Extract the [X, Y] coordinate from the center of the cell holding the provided text.  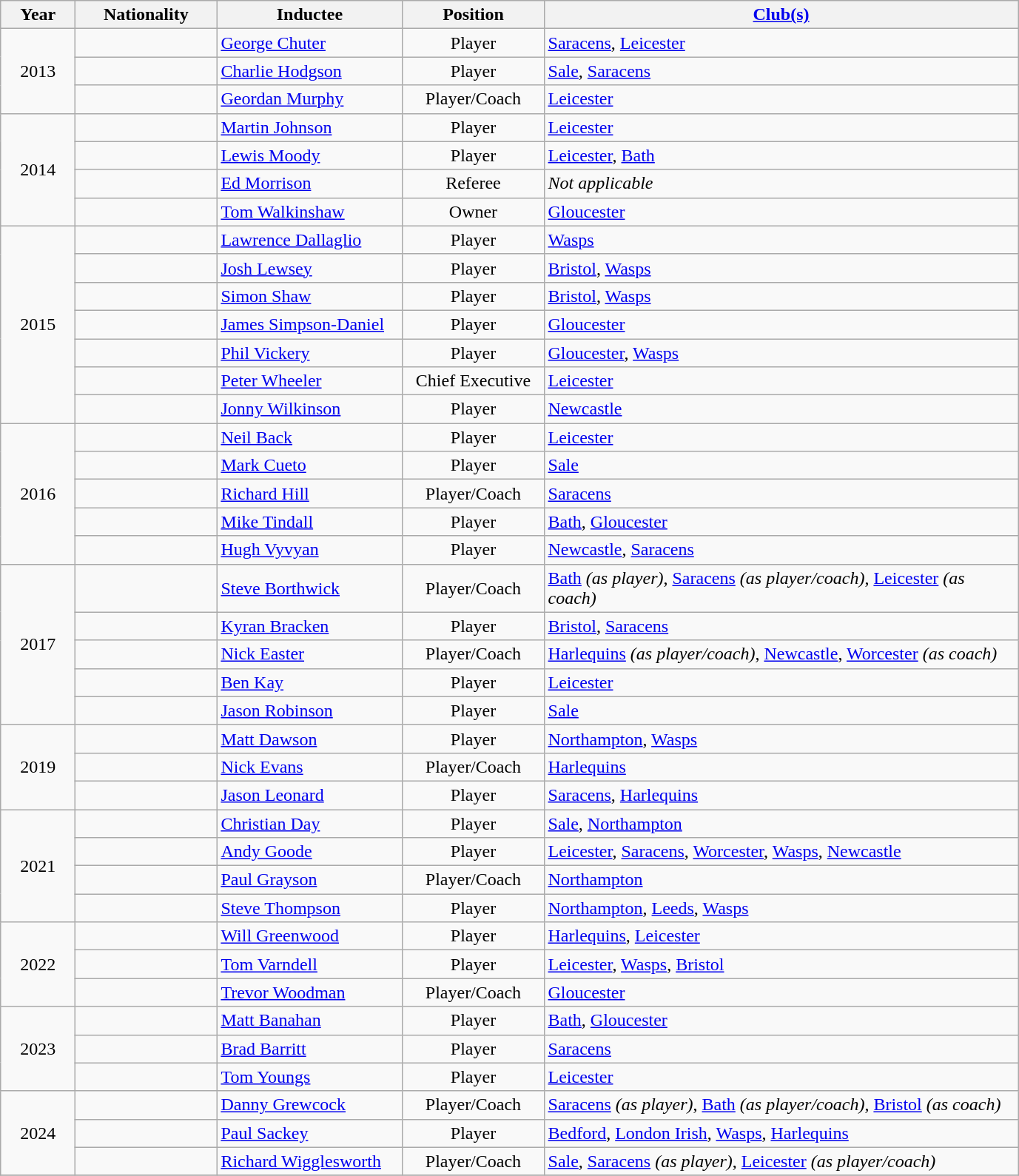
2024 [38, 1133]
Tom Varndell [309, 964]
Leicester, Bath [781, 155]
2017 [38, 644]
Sale, Saracens [781, 71]
Saracens, Harlequins [781, 795]
Harlequins, Leicester [781, 936]
Christian Day [309, 824]
Kyran Bracken [309, 626]
Referee [474, 184]
Will Greenwood [309, 936]
George Chuter [309, 43]
Northampton, Leeds, Wasps [781, 908]
Neil Back [309, 437]
Richard Hill [309, 494]
James Simpson-Daniel [309, 324]
Inductee [309, 15]
Harlequins [781, 767]
Mike Tindall [309, 522]
Martin Johnson [309, 127]
Matt Dawson [309, 739]
Jason Leonard [309, 795]
Northampton [781, 880]
2013 [38, 71]
Peter Wheeler [309, 381]
Club(s) [781, 15]
Harlequins (as player/coach), Newcastle, Worcester (as coach) [781, 654]
Not applicable [781, 184]
Matt Banahan [309, 1021]
Paul Grayson [309, 880]
Steve Borthwick [309, 588]
Tom Walkinshaw [309, 212]
Phil Vickery [309, 353]
Lawrence Dallaglio [309, 240]
Jonny Wilkinson [309, 409]
Owner [474, 212]
Sale, Saracens (as player), Leicester (as player/coach) [781, 1161]
2023 [38, 1049]
Nationality [147, 15]
Sale, Northampton [781, 824]
Andy Goode [309, 852]
Richard Wigglesworth [309, 1161]
Bath (as player), Saracens (as player/coach), Leicester (as coach) [781, 588]
Bedford, London Irish, Wasps, Harlequins [781, 1133]
Simon Shaw [309, 296]
Saracens (as player), Bath (as player/coach), Bristol (as coach) [781, 1105]
Paul Sackey [309, 1133]
Nick Evans [309, 767]
Newcastle [781, 409]
Nick Easter [309, 654]
Hugh Vyvyan [309, 550]
Wasps [781, 240]
Geordan Murphy [309, 99]
Brad Barritt [309, 1049]
Steve Thompson [309, 908]
Newcastle, Saracens [781, 550]
Danny Grewcock [309, 1105]
Jason Robinson [309, 710]
Lewis Moody [309, 155]
2022 [38, 964]
Josh Lewsey [309, 268]
Tom Youngs [309, 1077]
Leicester, Wasps, Bristol [781, 964]
Year [38, 15]
Northampton, Wasps [781, 739]
Gloucester, Wasps [781, 353]
Saracens, Leicester [781, 43]
2014 [38, 169]
Ben Kay [309, 682]
Position [474, 15]
Chief Executive [474, 381]
2016 [38, 494]
2019 [38, 767]
Charlie Hodgson [309, 71]
Bristol, Saracens [781, 626]
Trevor Woodman [309, 992]
Mark Cueto [309, 466]
Leicester, Saracens, Worcester, Wasps, Newcastle [781, 852]
Ed Morrison [309, 184]
2021 [38, 866]
2015 [38, 324]
